For the text-containing cell, return its midpoint in [x, y] coordinate format. 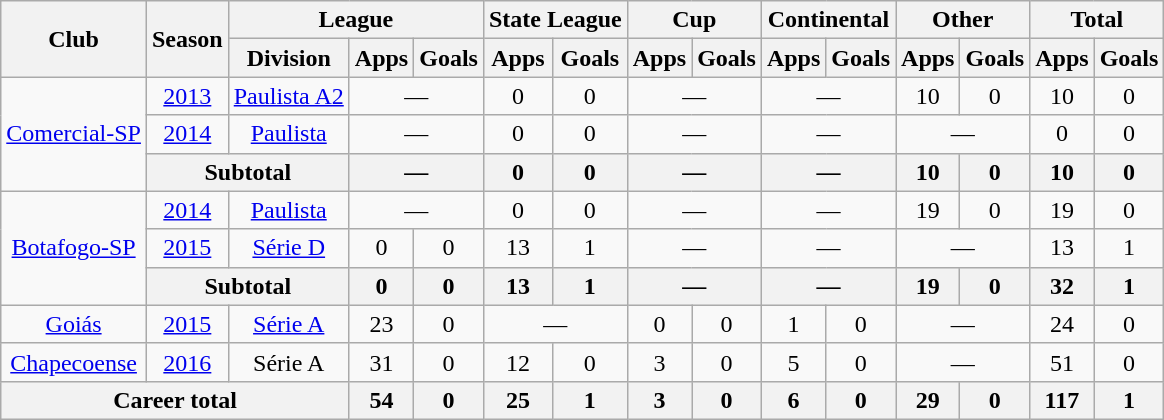
54 [381, 400]
23 [381, 324]
12 [518, 362]
117 [1062, 400]
25 [518, 400]
Chapecoense [74, 362]
Continental [828, 20]
Season [187, 39]
Division [288, 58]
Comercial-SP [74, 134]
29 [928, 400]
Cup [694, 20]
24 [1062, 324]
State League [555, 20]
2013 [187, 96]
Club [74, 39]
Total [1097, 20]
51 [1062, 362]
Série D [288, 248]
Goiás [74, 324]
Other [963, 20]
32 [1062, 286]
5 [793, 362]
Paulista A2 [288, 96]
Career total [176, 400]
31 [381, 362]
2016 [187, 362]
League [356, 20]
Botafogo-SP [74, 248]
6 [793, 400]
